Determine the (x, y) coordinate at the center of the cell enclosing the given text.  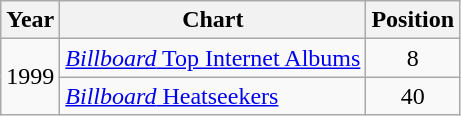
40 (413, 96)
8 (413, 58)
Year (30, 20)
1999 (30, 77)
Billboard Heatseekers (213, 96)
Chart (213, 20)
Billboard Top Internet Albums (213, 58)
Position (413, 20)
